Return [x, y] of the center of cell containing provided text 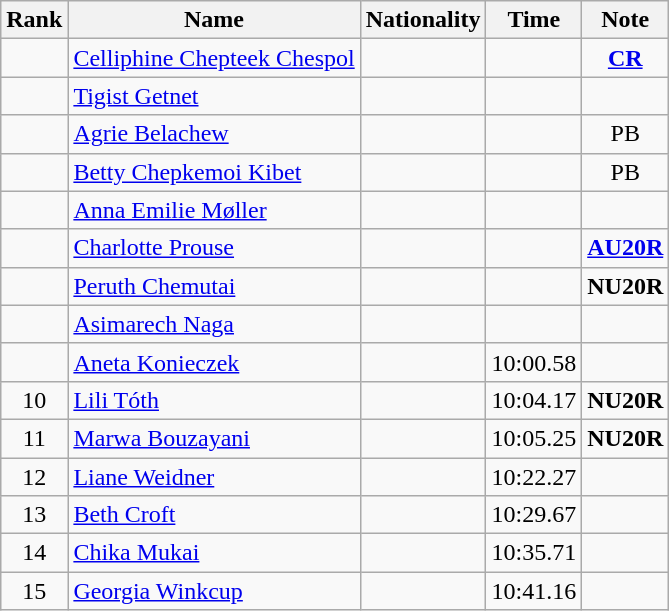
11 [34, 438]
Lili Tóth [214, 400]
Note [626, 20]
Rank [34, 20]
Chika Mukai [214, 553]
Marwa Bouzayani [214, 438]
Time [534, 20]
CR [626, 58]
Celliphine Chepteek Chespol [214, 58]
Nationality [423, 20]
Liane Weidner [214, 477]
AU20R [626, 248]
10:41.16 [534, 591]
Aneta Konieczek [214, 362]
Peruth Chemutai [214, 286]
Name [214, 20]
10:29.67 [534, 515]
10:04.17 [534, 400]
Beth Croft [214, 515]
Agrie Belachew [214, 134]
10:05.25 [534, 438]
10:00.58 [534, 362]
Georgia Winkcup [214, 591]
12 [34, 477]
Betty Chepkemoi Kibet [214, 172]
10:35.71 [534, 553]
Charlotte Prouse [214, 248]
13 [34, 515]
Anna Emilie Møller [214, 210]
15 [34, 591]
10:22.27 [534, 477]
10 [34, 400]
14 [34, 553]
Asimarech Naga [214, 324]
Tigist Getnet [214, 96]
